Output the [X, Y] coordinate of the center of the cell containing the given text.  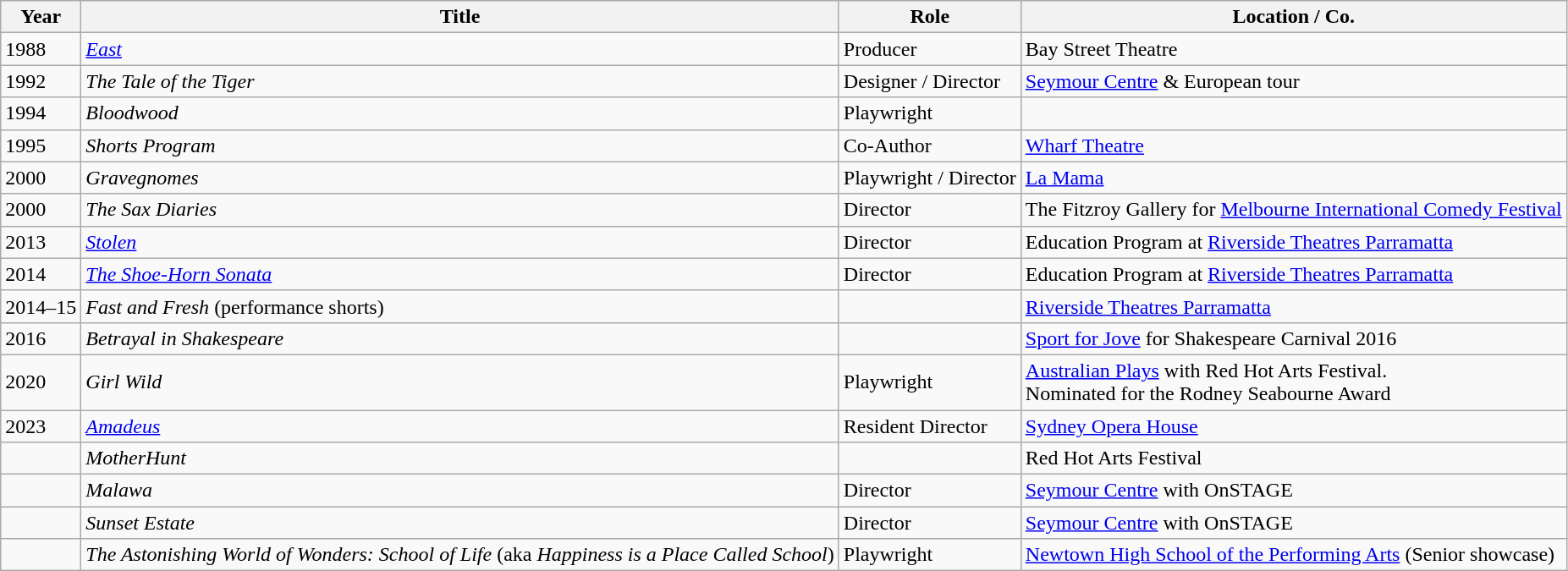
Location / Co. [1293, 17]
Red Hot Arts Festival [1293, 458]
The Fitzroy Gallery for Melbourne International Comedy Festival [1293, 210]
2014–15 [41, 306]
Australian Plays with Red Hot Arts Festival. Nominated for the Rodney Seabourne Award [1293, 382]
Role [929, 17]
2016 [41, 338]
1988 [41, 49]
Sunset Estate [460, 523]
2013 [41, 242]
Gravegnomes [460, 178]
The Sax Diaries [460, 210]
The Shoe-Horn Sonata [460, 274]
2014 [41, 274]
Bloodwood [460, 113]
Shorts Program [460, 145]
Malawa [460, 491]
Playwright / Director [929, 178]
1992 [41, 81]
1994 [41, 113]
Betrayal in Shakespeare [460, 338]
1995 [41, 145]
Wharf Theatre [1293, 145]
East [460, 49]
Stolen [460, 242]
Newtown High School of the Performing Arts (Senior showcase) [1293, 555]
Bay Street Theatre [1293, 49]
Seymour Centre & European tour [1293, 81]
Sydney Opera House [1293, 426]
Designer / Director [929, 81]
Producer [929, 49]
Amadeus [460, 426]
2020 [41, 382]
Resident Director [929, 426]
The Astonishing World of Wonders: School of Life (aka Happiness is a Place Called School) [460, 555]
Fast and Fresh (performance shorts) [460, 306]
La Mama [1293, 178]
The Tale of the Tiger [460, 81]
Girl Wild [460, 382]
MotherHunt [460, 458]
Title [460, 17]
Co-Author [929, 145]
Sport for Jove for Shakespeare Carnival 2016 [1293, 338]
Year [41, 17]
Riverside Theatres Parramatta [1293, 306]
2023 [41, 426]
